Extract the (x, y) coordinate from the center of the cell holding the provided text.  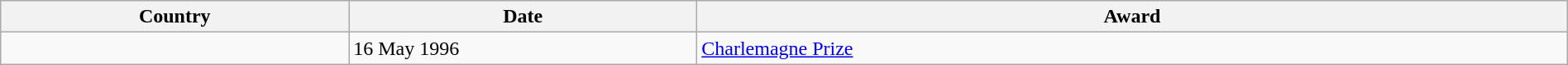
Award (1133, 17)
Country (175, 17)
16 May 1996 (523, 48)
Date (523, 17)
Charlemagne Prize (1133, 48)
